Find where the given text appears and provide that cell's center as (X, Y) coordinate. 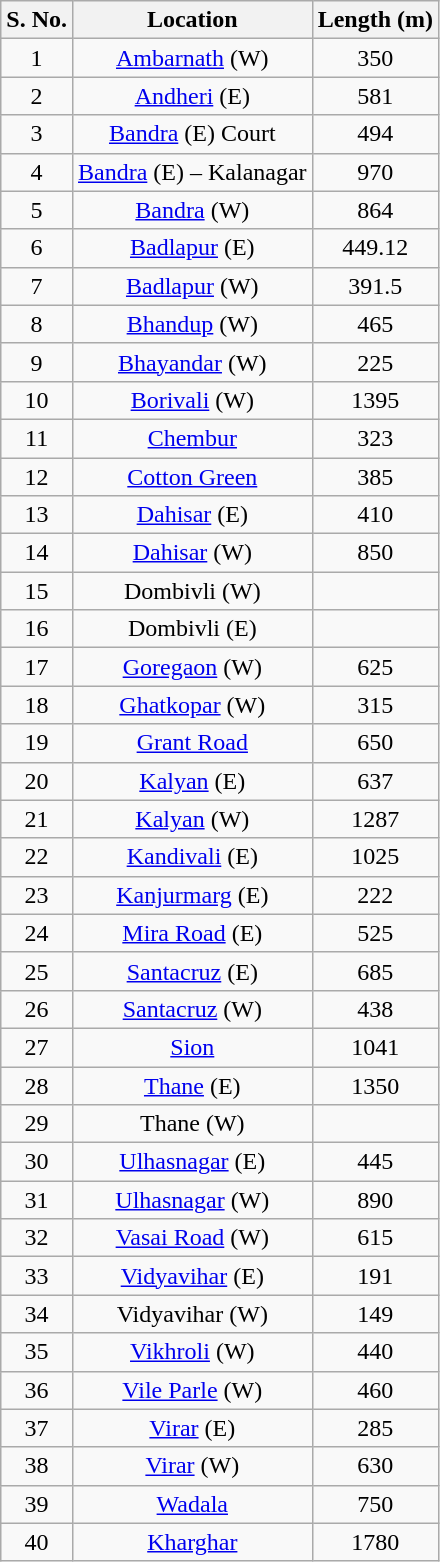
Bhandup (W) (192, 324)
465 (375, 324)
637 (375, 781)
625 (375, 667)
1395 (375, 400)
970 (375, 172)
39 (37, 1504)
Vidyavihar (E) (192, 1276)
630 (375, 1466)
S. No. (37, 20)
Kalyan (E) (192, 781)
8 (37, 324)
Vikhroli (W) (192, 1352)
3 (37, 134)
Santacruz (E) (192, 971)
Vile Parle (W) (192, 1390)
12 (37, 477)
Santacruz (W) (192, 1009)
Thane (E) (192, 1085)
Virar (W) (192, 1466)
449.12 (375, 248)
1780 (375, 1542)
350 (375, 58)
34 (37, 1314)
Kalyan (W) (192, 819)
864 (375, 210)
Vasai Road (W) (192, 1238)
Ghatkopar (W) (192, 705)
28 (37, 1085)
890 (375, 1200)
37 (37, 1428)
525 (375, 933)
Mira Road (E) (192, 933)
850 (375, 553)
1 (37, 58)
438 (375, 1009)
Dombivli (W) (192, 591)
149 (375, 1314)
1041 (375, 1047)
9 (37, 362)
Bandra (W) (192, 210)
385 (375, 477)
Andheri (E) (192, 96)
22 (37, 857)
20 (37, 781)
13 (37, 515)
Kandivali (E) (192, 857)
685 (375, 971)
Dombivli (E) (192, 629)
1350 (375, 1085)
440 (375, 1352)
29 (37, 1124)
17 (37, 667)
30 (37, 1162)
Wadala (192, 1504)
10 (37, 400)
Location (192, 20)
16 (37, 629)
Ambarnath (W) (192, 58)
Virar (E) (192, 1428)
Grant Road (192, 743)
615 (375, 1238)
Bhayandar (W) (192, 362)
32 (37, 1238)
Bandra (E) – Kalanagar (192, 172)
7 (37, 286)
4 (37, 172)
27 (37, 1047)
Cotton Green (192, 477)
35 (37, 1352)
650 (375, 743)
15 (37, 591)
23 (37, 895)
750 (375, 1504)
Kanjurmarg (E) (192, 895)
Length (m) (375, 20)
Vidyavihar (W) (192, 1314)
Badlapur (W) (192, 286)
581 (375, 96)
Dahisar (E) (192, 515)
445 (375, 1162)
18 (37, 705)
5 (37, 210)
494 (375, 134)
36 (37, 1390)
Ulhasnagar (W) (192, 1200)
19 (37, 743)
6 (37, 248)
40 (37, 1542)
Kharghar (192, 1542)
460 (375, 1390)
391.5 (375, 286)
410 (375, 515)
2 (37, 96)
Borivali (W) (192, 400)
285 (375, 1428)
Badlapur (E) (192, 248)
Thane (W) (192, 1124)
Dahisar (W) (192, 553)
11 (37, 438)
25 (37, 971)
38 (37, 1466)
Ulhasnagar (E) (192, 1162)
31 (37, 1200)
26 (37, 1009)
1287 (375, 819)
33 (37, 1276)
1025 (375, 857)
Goregaon (W) (192, 667)
Bandra (E) Court (192, 134)
21 (37, 819)
225 (375, 362)
Sion (192, 1047)
323 (375, 438)
191 (375, 1276)
24 (37, 933)
14 (37, 553)
Chembur (192, 438)
222 (375, 895)
315 (375, 705)
